Pinpoint the cell where the given text exists, returning its [X, Y] midpoint coordinate. 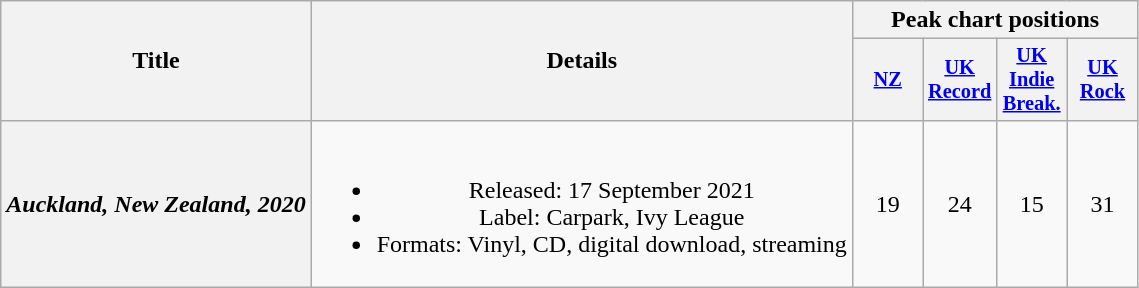
Peak chart positions [995, 20]
NZ [888, 80]
24 [960, 204]
Auckland, New Zealand, 2020 [156, 204]
UKRock [1102, 80]
19 [888, 204]
15 [1032, 204]
31 [1102, 204]
Released: 17 September 2021Label: Carpark, Ivy LeagueFormats: Vinyl, CD, digital download, streaming [582, 204]
Details [582, 61]
Title [156, 61]
UKIndieBreak. [1032, 80]
UKRecord [960, 80]
